Return [X, Y] of the center of cell containing provided text 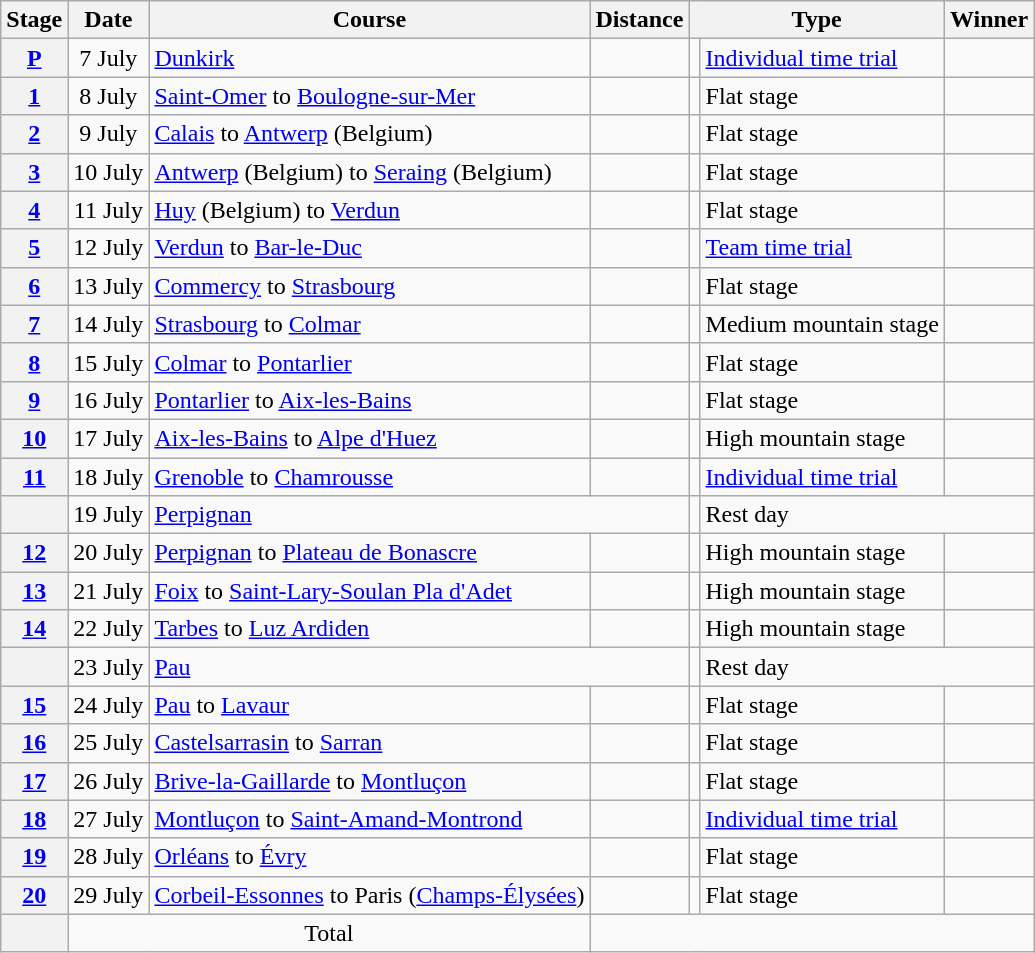
Dunkirk [370, 58]
2 [34, 134]
12 July [108, 248]
Strasbourg to Colmar [370, 324]
9 [34, 400]
8 July [108, 96]
26 July [108, 781]
Antwerp (Belgium) to Seraing (Belgium) [370, 172]
Total [329, 933]
Type [816, 20]
19 July [108, 515]
18 [34, 819]
14 July [108, 324]
Montluçon to Saint-Amand-Montrond [370, 819]
Orléans to Évry [370, 857]
Colmar to Pontarlier [370, 362]
Perpignan [419, 515]
19 [34, 857]
P [34, 58]
13 July [108, 286]
Pau to Lavaur [370, 705]
Brive-la-Gaillarde to Montluçon [370, 781]
Team time trial [822, 248]
9 July [108, 134]
3 [34, 172]
25 July [108, 743]
Verdun to Bar-le-Duc [370, 248]
20 [34, 895]
Course [370, 20]
Foix to Saint-Lary-Soulan Pla d'Adet [370, 591]
Tarbes to Luz Ardiden [370, 629]
6 [34, 286]
Distance [640, 20]
11 [34, 477]
11 July [108, 210]
14 [34, 629]
Pau [419, 667]
7 [34, 324]
4 [34, 210]
8 [34, 362]
5 [34, 248]
Grenoble to Chamrousse [370, 477]
Stage [34, 20]
Date [108, 20]
Saint-Omer to Boulogne-sur-Mer [370, 96]
1 [34, 96]
10 July [108, 172]
15 July [108, 362]
16 July [108, 400]
24 July [108, 705]
Medium mountain stage [822, 324]
Pontarlier to Aix-les-Bains [370, 400]
16 [34, 743]
23 July [108, 667]
12 [34, 553]
13 [34, 591]
Castelsarrasin to Sarran [370, 743]
Calais to Antwerp (Belgium) [370, 134]
Aix-les-Bains to Alpe d'Huez [370, 438]
7 July [108, 58]
Winner [988, 20]
20 July [108, 553]
29 July [108, 895]
27 July [108, 819]
Corbeil-Essonnes to Paris (Champs-Élysées) [370, 895]
15 [34, 705]
Perpignan to Plateau de Bonascre [370, 553]
Commercy to Strasbourg [370, 286]
10 [34, 438]
18 July [108, 477]
17 July [108, 438]
28 July [108, 857]
Huy (Belgium) to Verdun [370, 210]
21 July [108, 591]
17 [34, 781]
22 July [108, 629]
